Detect which cell encompasses the target text, then output its [X, Y] center coordinate. 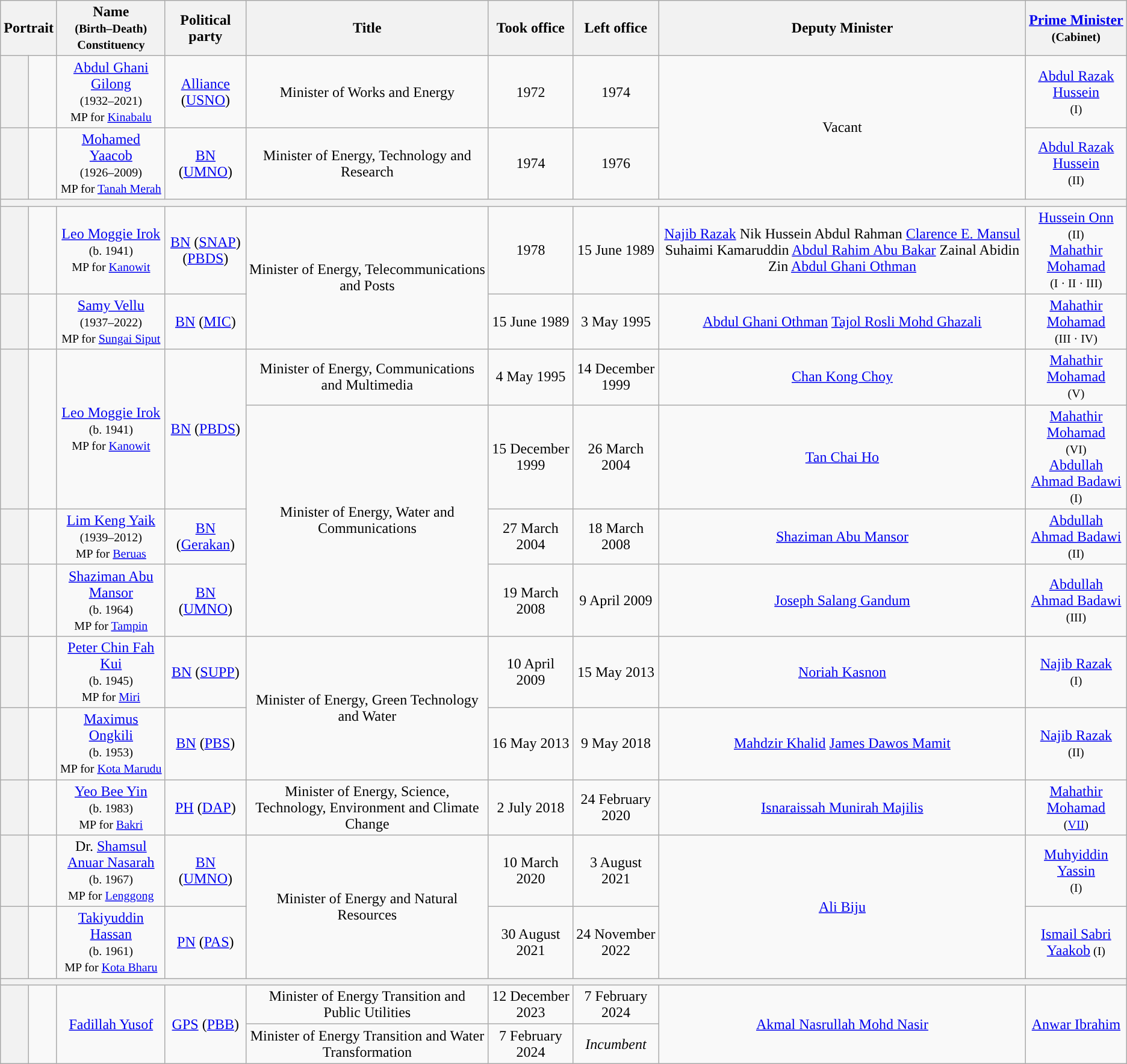
Mahdzir Khalid James Dawos Mamit [842, 743]
Minister of Energy, Technology and Research [367, 164]
15 December 1999 [530, 456]
Mahathir Mohamad(V) [1076, 377]
2 July 2018 [530, 807]
Minister of Energy Transition and Public Utilities [367, 1004]
14 December 1999 [615, 377]
BN (SUPP) [205, 672]
Incumbent [615, 1044]
Dr. Shamsul Anuar Nasarah(b. 1967)MP for Lenggong [111, 871]
Minister of Works and Energy [367, 92]
Ismail Sabri Yaakob (I) [1076, 943]
Title [367, 28]
Portrait [29, 28]
Mohamed Yaacob(1926–2009)MP for Tanah Merah [111, 164]
12 December 2023 [530, 1004]
9 May 2018 [615, 743]
BN (MIC) [205, 322]
PN (PAS) [205, 943]
BN (Gerakan) [205, 537]
Shaziman Abu Mansor [842, 537]
30 August 2021 [530, 943]
15 May 2013 [615, 672]
Vacant [842, 128]
Abdul Razak Hussein(I) [1076, 92]
Left office [615, 28]
Hussein Onn(II)Mahathir Mohamad(I · II · III) [1076, 250]
Minister of Energy, Green Technology and Water [367, 708]
Peter Chin Fah Kui(b. 1945)MP for Miri [111, 672]
Minister of Energy and Natural Resources [367, 907]
27 March 2004 [530, 537]
Abdul Razak Hussein(II) [1076, 164]
26 March 2004 [615, 456]
Najib Razak(II) [1076, 743]
10 April 2009 [530, 672]
Prime Minister(Cabinet) [1076, 28]
Takiyuddin Hassan (b. 1961)MP for Kota Bharu [111, 943]
16 May 2013 [530, 743]
Abdul Ghani Gilong(1932–2021)MP for Kinabalu [111, 92]
Minister of Energy, Communications and Multimedia [367, 377]
3 May 1995 [615, 322]
3 August 2021 [615, 871]
Minister of Energy Transition and Water Transformation [367, 1044]
1978 [530, 250]
Fadillah Yusof [111, 1024]
Deputy Minister [842, 28]
Yeo Bee Yin(b. 1983)MP for Bakri [111, 807]
Alliance (USNO) [205, 92]
Chan Kong Choy [842, 377]
Lim Keng Yaik(1939–2012)MP for Beruas [111, 537]
Minister of Energy, Science, Technology, Environment and Climate Change [367, 807]
Maximus Ongkili(b. 1953)MP for Kota Marudu [111, 743]
10 March 2020 [530, 871]
Abdullah Ahmad Badawi(II) [1076, 537]
Isnaraissah Munirah Majilis [842, 807]
PH (DAP) [205, 807]
Mahathir Mohamad(VI)Abdullah Ahmad Badawi(I) [1076, 456]
24 February 2020 [615, 807]
Name(Birth–Death)Constituency [111, 28]
Najib Razak Nik Hussein Abdul Rahman Clarence E. Mansul Suhaimi Kamaruddin Abdul Rahim Abu Bakar Zainal Abidin Zin Abdul Ghani Othman [842, 250]
1976 [615, 164]
Tan Chai Ho [842, 456]
19 March 2008 [530, 600]
Abdul Ghani Othman Tajol Rosli Mohd Ghazali [842, 322]
Shaziman Abu Mansor(b. 1964)MP for Tampin [111, 600]
Mahathir Mohamad(III · IV) [1076, 322]
Minister of Energy, Water and Communications [367, 520]
Najib Razak(I) [1076, 672]
Samy Vellu(1937–2022)MP for Sungai Siput [111, 322]
Anwar Ibrahim [1076, 1024]
Minister of Energy, Telecommunications and Posts [367, 278]
Mahathir Mohamad(VII) [1076, 807]
9 April 2009 [615, 600]
24 November 2022 [615, 943]
Ali Biju [842, 907]
BN (PBS) [205, 743]
18 March 2008 [615, 537]
Noriah Kasnon [842, 672]
Abdullah Ahmad Badawi(III) [1076, 600]
Political party [205, 28]
GPS (PBB) [205, 1024]
BN (SNAP)(PBDS) [205, 250]
Joseph Salang Gandum [842, 600]
4 May 1995 [530, 377]
Took office [530, 28]
BN (PBDS) [205, 429]
1972 [530, 92]
Akmal Nasrullah Mohd Nasir [842, 1024]
Muhyiddin Yassin(I) [1076, 871]
